Search for the cell housing the specified text and yield its [x, y] center coordinate. 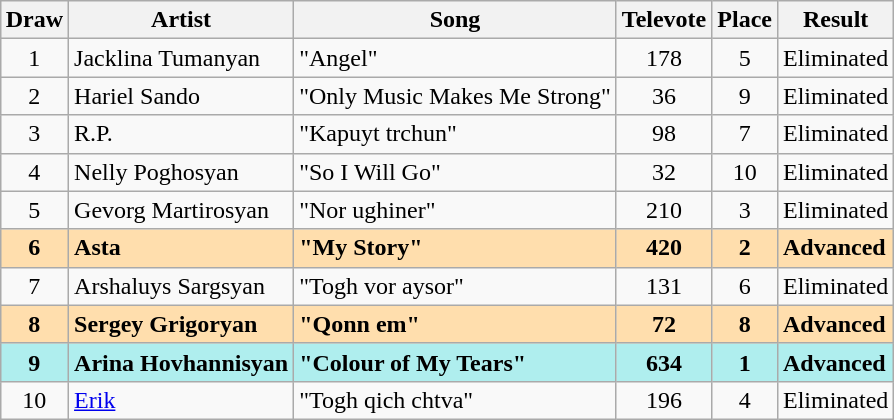
Arina Hovhannisyan [182, 362]
Jacklina Tumanyan [182, 58]
210 [664, 210]
"Only Music Makes Me Strong" [456, 96]
178 [664, 58]
Song [456, 20]
Arshaluys Sargsyan [182, 286]
36 [664, 96]
Gevorg Martirosyan [182, 210]
"Togh vor aysor" [456, 286]
Artist [182, 20]
Nelly Poghosyan [182, 172]
"Colour of My Tears" [456, 362]
Asta [182, 248]
Place [745, 20]
"Angel" [456, 58]
"Kapuyt trchun" [456, 134]
Result [835, 20]
Sergey Grigoryan [182, 324]
131 [664, 286]
Hariel Sando [182, 96]
420 [664, 248]
Draw [34, 20]
"Qonn em" [456, 324]
"Togh qich chtva" [456, 400]
R.P. [182, 134]
196 [664, 400]
72 [664, 324]
Televote [664, 20]
32 [664, 172]
"My Story" [456, 248]
Erik [182, 400]
"So I Will Go" [456, 172]
634 [664, 362]
"Nor ughiner" [456, 210]
98 [664, 134]
